Return [X, Y] of the center of cell containing provided text 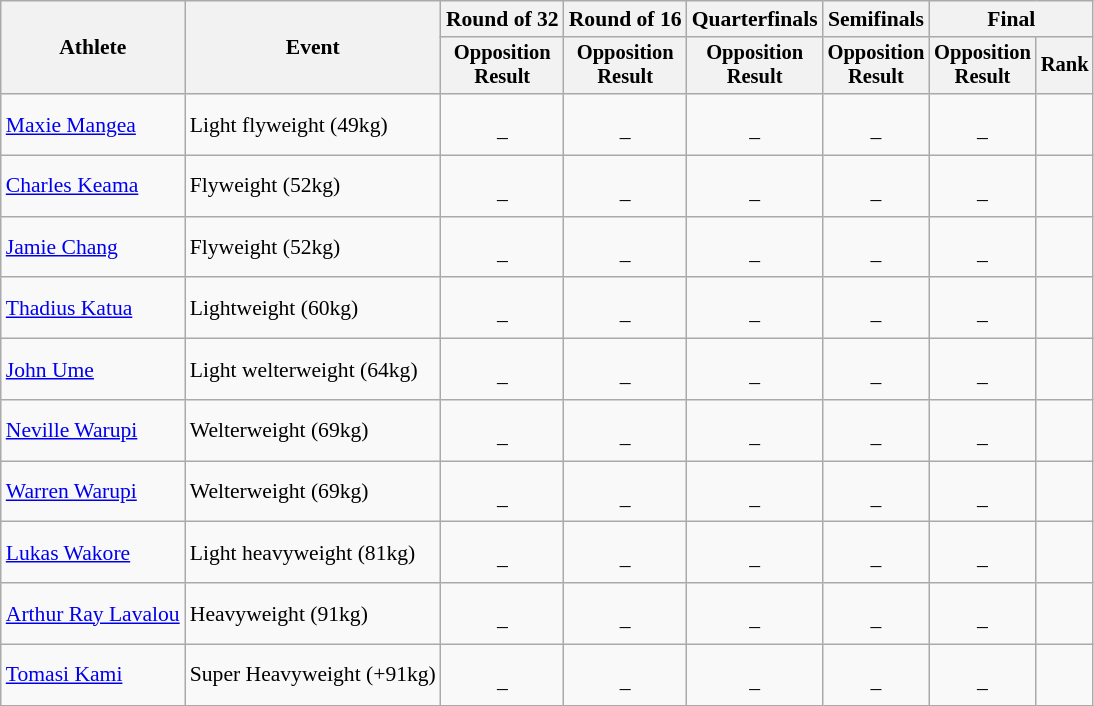
Super Heavyweight (+91kg) [313, 676]
Light flyweight (49kg) [313, 124]
Round of 16 [626, 19]
Maxie Mangea [93, 124]
Arthur Ray Lavalou [93, 614]
Jamie Chang [93, 248]
Semifinals [876, 19]
Lightweight (60kg) [313, 308]
Thadius Katua [93, 308]
Tomasi Kami [93, 676]
Warren Warupi [93, 492]
Event [313, 48]
Round of 32 [502, 19]
Lukas Wakore [93, 552]
Final [1011, 19]
Neville Warupi [93, 430]
Quarterfinals [755, 19]
Light welterweight (64kg) [313, 370]
John Ume [93, 370]
Athlete [93, 48]
Heavyweight (91kg) [313, 614]
Charles Keama [93, 186]
Light heavyweight (81kg) [313, 552]
Rank [1065, 66]
